Output the (x, y) coordinate of the center of the cell containing the given text.  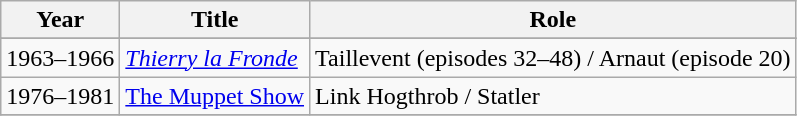
Link Hogthrob / Statler (554, 96)
Title (215, 20)
1963–1966 (60, 58)
The Muppet Show (215, 96)
1976–1981 (60, 96)
Taillevent (episodes 32–48) / Arnaut (episode 20) (554, 58)
Thierry la Fronde (215, 58)
Role (554, 20)
Year (60, 20)
